Return the (X, Y) coordinate for the center point of the cell that contains the specified text.  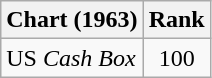
100 (176, 58)
Chart (1963) (72, 20)
Rank (176, 20)
US Cash Box (72, 58)
